Capture the cell that displays the provided text and extract its [x, y] central coordinate. 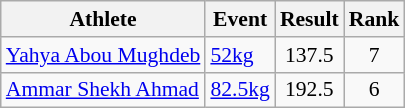
Result [310, 19]
Rank [374, 19]
192.5 [310, 90]
Athlete [104, 19]
137.5 [310, 55]
6 [374, 90]
Event [240, 19]
Ammar Shekh Ahmad [104, 90]
82.5kg [240, 90]
52kg [240, 55]
7 [374, 55]
Yahya Abou Mughdeb [104, 55]
